From the cell containing the given text, extract its center point as (x, y) coordinate. 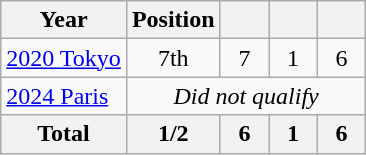
2024 Paris (64, 96)
Total (64, 134)
2020 Tokyo (64, 58)
7 (244, 58)
1/2 (173, 134)
Did not qualify (246, 96)
7th (173, 58)
Year (64, 20)
Position (173, 20)
